Return the (X, Y) coordinate for the center point of the cell that contains the specified text.  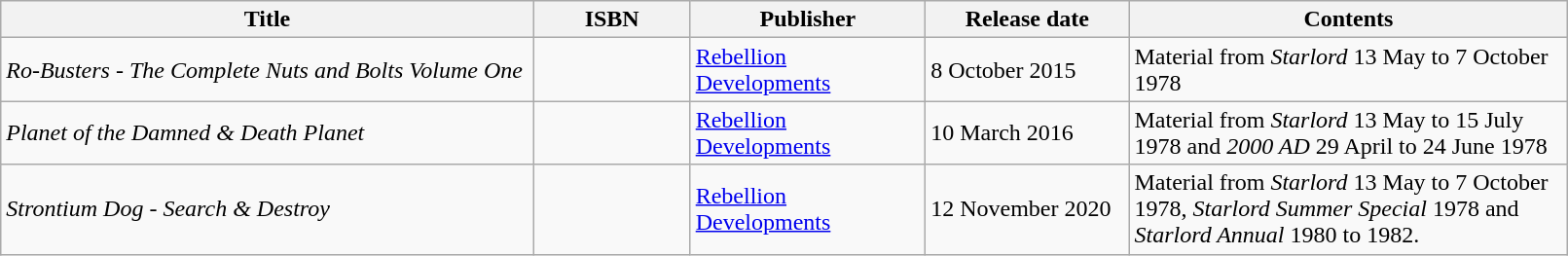
Material from Starlord 13 May to 7 October 1978 (1349, 70)
Material from Starlord 13 May to 15 July 1978 and 2000 AD 29 April to 24 June 1978 (1349, 132)
8 October 2015 (1028, 70)
12 November 2020 (1028, 209)
Ro-Busters - The Complete Nuts and Bolts Volume One (267, 70)
Title (267, 19)
Material from Starlord 13 May to 7 October 1978, Starlord Summer Special 1978 and Starlord Annual 1980 to 1982. (1349, 209)
Release date (1028, 19)
ISBN (611, 19)
Publisher (808, 19)
Planet of the Damned & Death Planet (267, 132)
10 March 2016 (1028, 132)
Strontium Dog - Search & Destroy (267, 209)
Contents (1349, 19)
